From the cell containing the given text, extract its center point as (x, y) coordinate. 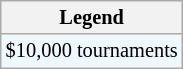
Legend (92, 17)
$10,000 tournaments (92, 51)
